Output the (x, y) coordinate of the center of the cell containing the given text.  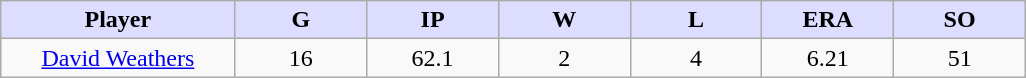
51 (960, 58)
L (696, 20)
2 (564, 58)
G (301, 20)
62.1 (433, 58)
David Weathers (118, 58)
4 (696, 58)
6.21 (828, 58)
16 (301, 58)
SO (960, 20)
IP (433, 20)
Player (118, 20)
ERA (828, 20)
W (564, 20)
